Determine the (x, y) coordinate at the center of the cell enclosing the given text.  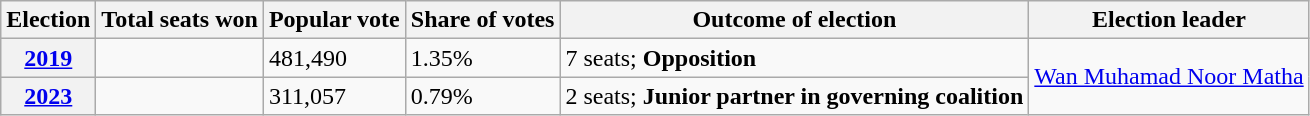
Share of votes (482, 20)
2023 (48, 96)
Election (48, 20)
2019 (48, 58)
2 seats; Junior partner in governing coalition (794, 96)
311,057 (334, 96)
481,490 (334, 58)
7 seats; Opposition (794, 58)
Popular vote (334, 20)
Election leader (1169, 20)
0.79% (482, 96)
Outcome of election (794, 20)
Wan Muhamad Noor Matha (1169, 77)
Total seats won (180, 20)
1.35% (482, 58)
